From the cell containing the given text, extract its center point as (X, Y) coordinate. 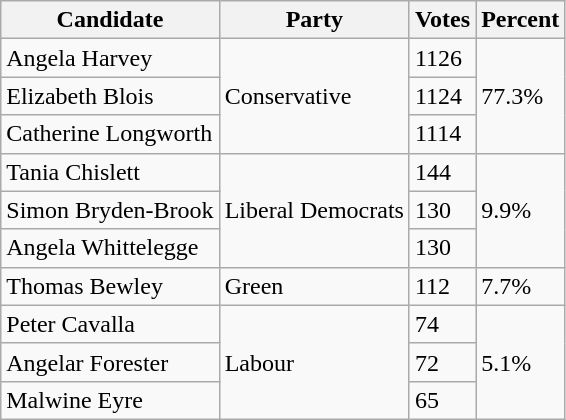
Angela Harvey (110, 58)
Liberal Democrats (314, 210)
Angela Whittelegge (110, 248)
74 (442, 324)
1114 (442, 134)
72 (442, 362)
5.1% (520, 362)
Votes (442, 20)
1126 (442, 58)
Candidate (110, 20)
Simon Bryden-Brook (110, 210)
Party (314, 20)
Percent (520, 20)
1124 (442, 96)
Thomas Bewley (110, 286)
144 (442, 172)
9.9% (520, 210)
Malwine Eyre (110, 400)
Elizabeth Blois (110, 96)
Conservative (314, 96)
77.3% (520, 96)
65 (442, 400)
7.7% (520, 286)
Angelar Forester (110, 362)
112 (442, 286)
Tania Chislett (110, 172)
Catherine Longworth (110, 134)
Peter Cavalla (110, 324)
Labour (314, 362)
Green (314, 286)
